Identify which cell holds the provided text, then report its (x, y) central coordinate. 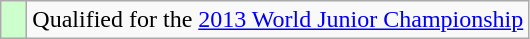
Qualified for the 2013 World Junior Championship (278, 20)
